Locate the cell with the specified text and output its [X, Y] center coordinate. 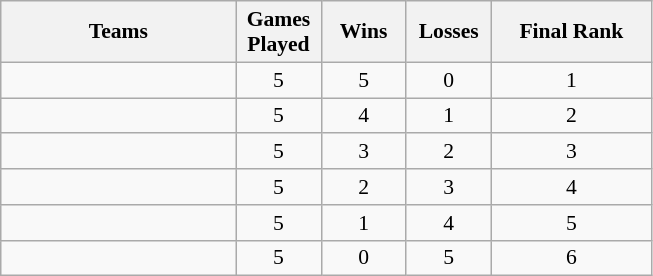
Teams [118, 32]
Final Rank [571, 32]
Wins [364, 32]
Games Played [278, 32]
6 [571, 258]
Losses [448, 32]
